Detect which cell encompasses the target text, then output its [X, Y] center coordinate. 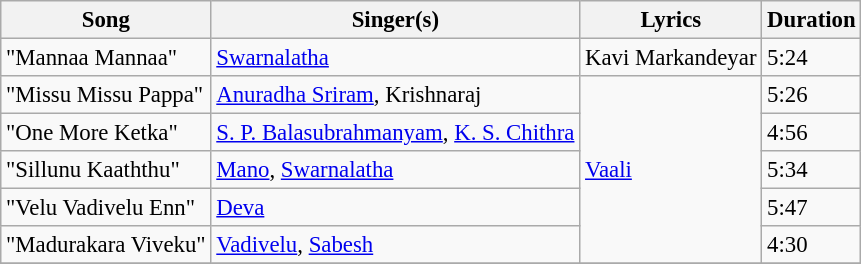
"Mannaa Mannaa" [106, 58]
5:24 [812, 58]
Anuradha Sriram, Krishnaraj [396, 95]
Swarnalatha [396, 58]
Duration [812, 20]
Singer(s) [396, 20]
Kavi Markandeyar [671, 58]
4:56 [812, 133]
"One More Ketka" [106, 133]
5:26 [812, 95]
4:30 [812, 245]
S. P. Balasubrahmanyam, K. S. Chithra [396, 133]
"Madurakara Viveku" [106, 245]
"Sillunu Kaaththu" [106, 170]
Vadivelu, Sabesh [396, 245]
Mano, Swarnalatha [396, 170]
5:47 [812, 208]
"Missu Missu Pappa" [106, 95]
"Velu Vadivelu Enn" [106, 208]
Lyrics [671, 20]
Song [106, 20]
Deva [396, 208]
5:34 [812, 170]
Vaali [671, 170]
